Find where the given text appears and provide that cell's center as [x, y] coordinate. 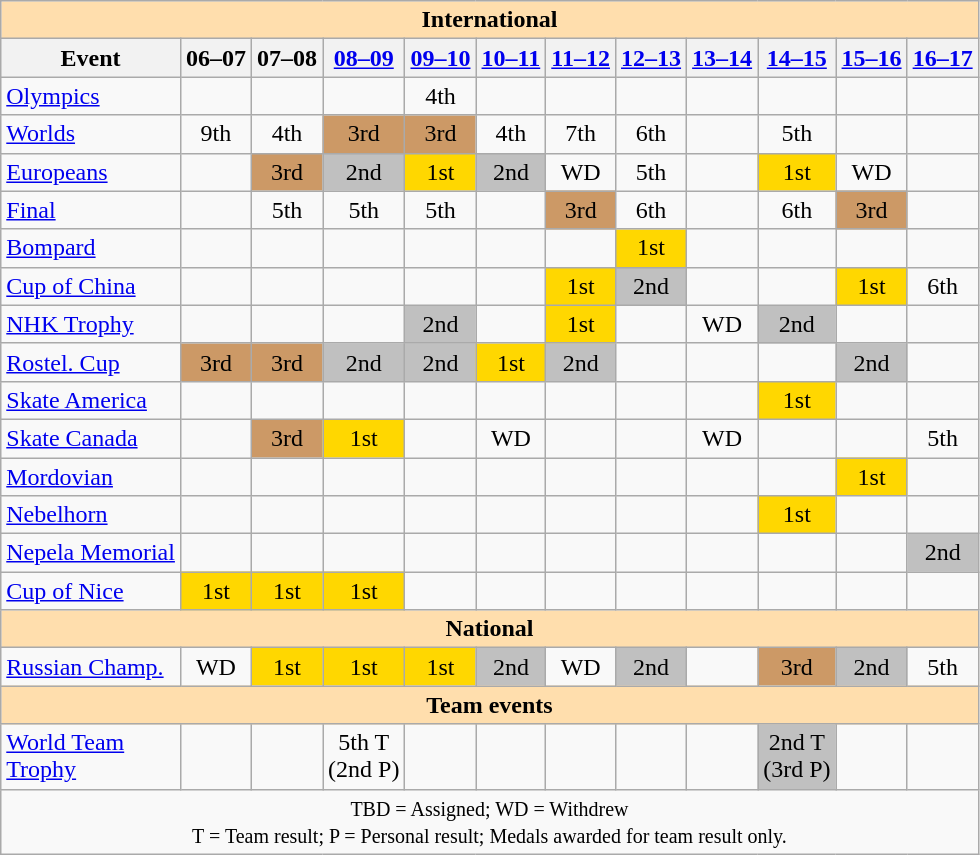
13–14 [722, 58]
15–16 [872, 58]
World TeamTrophy [91, 756]
Rostel. Cup [91, 362]
12–13 [652, 58]
International [490, 20]
Skate Canada [91, 438]
National [490, 629]
14–15 [797, 58]
Nepela Memorial [91, 553]
Cup of Nice [91, 591]
5th T (2nd P) [364, 756]
06–07 [216, 58]
Event [91, 58]
11–12 [581, 58]
7th [581, 134]
Mordovian [91, 477]
Russian Champ. [91, 667]
Olympics [91, 96]
2nd T (3rd P) [797, 756]
Nebelhorn [91, 515]
Final [91, 210]
Europeans [91, 172]
16–17 [942, 58]
Worlds [91, 134]
Cup of China [91, 286]
07–08 [286, 58]
TBD = Assigned; WD = Withdrew T = Team result; P = Personal result; Medals awarded for team result only. [490, 822]
Bompard [91, 248]
Skate America [91, 400]
NHK Trophy [91, 324]
09–10 [440, 58]
Team events [490, 705]
08–09 [364, 58]
9th [216, 134]
10–11 [511, 58]
